Search for the cell housing the specified text and yield its (x, y) center coordinate. 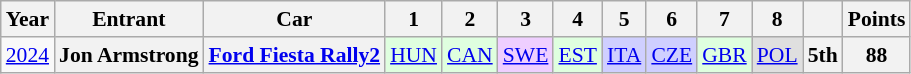
CAN (470, 55)
GBR (724, 55)
EST (578, 55)
3 (526, 19)
5th (823, 55)
HUN (414, 55)
Car (295, 19)
88 (877, 55)
5 (624, 19)
2024 (28, 55)
4 (578, 19)
7 (724, 19)
Jon Armstrong (128, 55)
8 (778, 19)
6 (672, 19)
2 (470, 19)
POL (778, 55)
CZE (672, 55)
Year (28, 19)
ITA (624, 55)
Entrant (128, 19)
SWE (526, 55)
Ford Fiesta Rally2 (295, 55)
Points (877, 19)
1 (414, 19)
